Capture the cell that displays the provided text and extract its [X, Y] central coordinate. 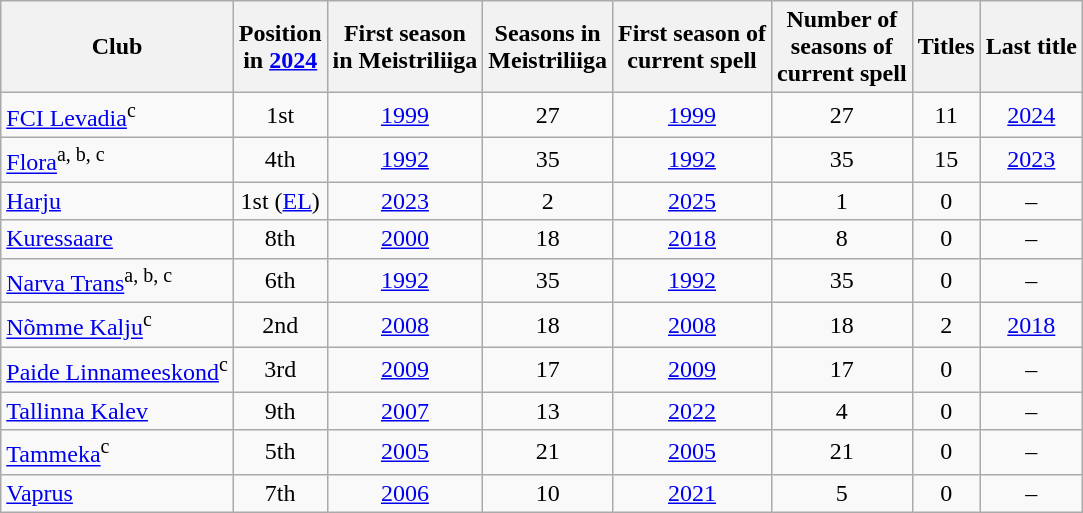
Tallinna Kalev [118, 411]
Number ofseasons ofcurrent spell [842, 47]
Floraa, b, c [118, 160]
4 [842, 411]
Narva Transa, b, c [118, 280]
Kuressaare [118, 239]
Positionin 2024 [280, 47]
2007 [405, 411]
FCI Levadiac [118, 116]
Paide Linnameeskondc [118, 370]
13 [548, 411]
Last title [1031, 47]
Club [118, 47]
4th [280, 160]
2022 [692, 411]
8 [842, 239]
1 [842, 201]
2024 [1031, 116]
First season ofcurrent spell [692, 47]
9th [280, 411]
3rd [280, 370]
1st (EL) [280, 201]
6th [280, 280]
Nõmme Kaljuc [118, 326]
15 [946, 160]
2000 [405, 239]
First seasonin Meistriliiga [405, 47]
5 [842, 493]
1st [280, 116]
Vaprus [118, 493]
Tammekac [118, 452]
2021 [692, 493]
7th [280, 493]
Seasons inMeistriliiga [548, 47]
2nd [280, 326]
10 [548, 493]
8th [280, 239]
11 [946, 116]
Harju [118, 201]
Titles [946, 47]
2006 [405, 493]
5th [280, 452]
2025 [692, 201]
